Pinpoint the cell where the given text exists, returning its (X, Y) midpoint coordinate. 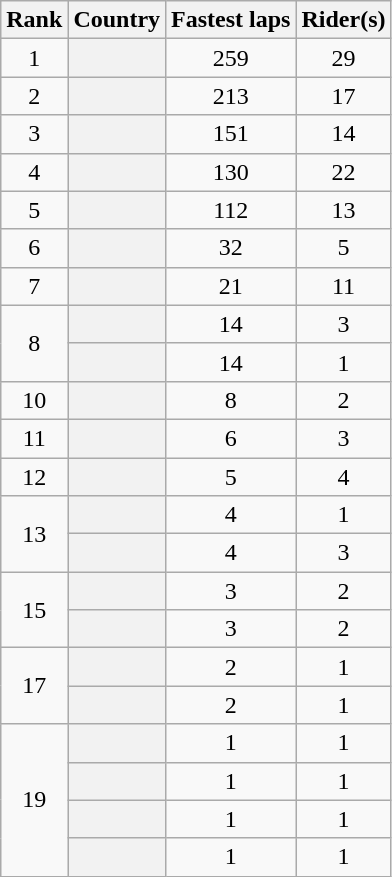
Rank (34, 20)
10 (34, 400)
112 (231, 210)
32 (231, 248)
15 (34, 610)
259 (231, 58)
151 (231, 134)
Fastest laps (231, 20)
12 (34, 477)
22 (344, 172)
19 (34, 800)
130 (231, 172)
213 (231, 96)
29 (344, 58)
Country (117, 20)
7 (34, 286)
Rider(s) (344, 20)
21 (231, 286)
